Return [X, Y] of the center of cell containing provided text 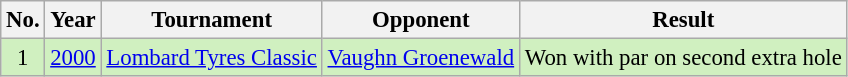
Year [73, 20]
1 [23, 58]
Vaughn Groenewald [420, 58]
Won with par on second extra hole [683, 58]
2000 [73, 58]
Lombard Tyres Classic [212, 58]
No. [23, 20]
Result [683, 20]
Opponent [420, 20]
Tournament [212, 20]
